Identify which cell holds the provided text, then report its (X, Y) central coordinate. 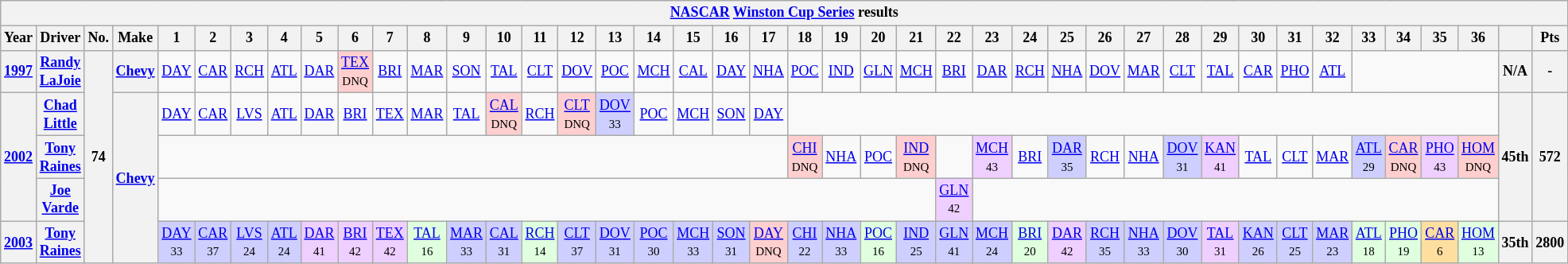
DAR35 (1067, 157)
572 (1551, 157)
21 (916, 38)
Randy LaJoie (60, 72)
1 (177, 38)
POC30 (654, 243)
Year (19, 38)
34 (1403, 38)
DOV30 (1182, 243)
22 (954, 38)
ATL29 (1368, 157)
TAL16 (427, 243)
4 (284, 38)
PHO43 (1440, 157)
POC16 (879, 243)
TEXDNQ (355, 72)
7 (390, 38)
PHO19 (1403, 243)
3 (250, 38)
14 (654, 38)
HOMDNQ (1479, 157)
CAL31 (504, 243)
CARDNQ (1403, 157)
TEX (390, 115)
GLN42 (954, 200)
18 (805, 38)
CHIDNQ (805, 157)
Make (135, 38)
DOV33 (615, 115)
KAN26 (1258, 243)
20 (879, 38)
MCH33 (693, 243)
5 (320, 38)
11 (540, 38)
N/A (1516, 72)
Driver (60, 38)
INDDNQ (916, 157)
ATL18 (1368, 243)
32 (1333, 38)
BRI20 (1030, 243)
DAY33 (177, 243)
13 (615, 38)
23 (992, 38)
16 (732, 38)
IND (841, 72)
CAL (693, 72)
IND25 (916, 243)
29 (1221, 38)
35th (1516, 243)
MCH43 (992, 157)
1997 (19, 72)
GLN (879, 72)
31 (1294, 38)
LVS (250, 115)
PHO (1294, 72)
MAR23 (1333, 243)
CLT25 (1294, 243)
74 (99, 157)
27 (1143, 38)
TAL31 (1221, 243)
SON31 (732, 243)
6 (355, 38)
HOM13 (1479, 243)
KAN41 (1221, 157)
MCH24 (992, 243)
26 (1105, 38)
ATL24 (284, 243)
CAR37 (213, 243)
9 (467, 38)
CLTDNQ (577, 115)
Joe Varde (60, 200)
2002 (19, 157)
8 (427, 38)
17 (769, 38)
RCH14 (540, 243)
TEX42 (390, 243)
DAR41 (320, 243)
CALDNQ (504, 115)
CAR6 (1440, 243)
19 (841, 38)
2003 (19, 243)
- (1551, 72)
24 (1030, 38)
DAR42 (1067, 243)
MAR33 (467, 243)
NASCAR Winston Cup Series results (784, 13)
Pts (1551, 38)
36 (1479, 38)
BRI42 (355, 243)
2800 (1551, 243)
33 (1368, 38)
GLN41 (954, 243)
12 (577, 38)
Chad Little (60, 115)
RCH35 (1105, 243)
25 (1067, 38)
45th (1516, 157)
35 (1440, 38)
10 (504, 38)
LVS24 (250, 243)
CLT37 (577, 243)
15 (693, 38)
2 (213, 38)
30 (1258, 38)
No. (99, 38)
28 (1182, 38)
DAYDNQ (769, 243)
CHI22 (805, 243)
